Search for the cell housing the specified text and yield its (X, Y) center coordinate. 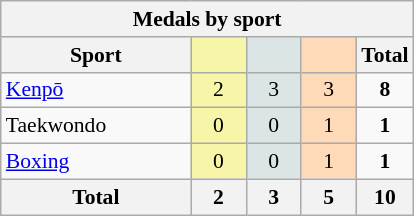
Boxing (96, 162)
Kenpō (96, 90)
10 (384, 197)
Medals by sport (208, 19)
5 (328, 197)
8 (384, 90)
Sport (96, 55)
Taekwondo (96, 126)
